Return the (X, Y) coordinate for the center point of the cell that contains the specified text.  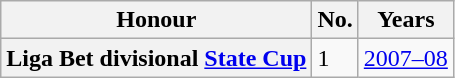
Years (406, 20)
1 (335, 58)
Liga Bet divisional State Cup (156, 58)
Honour (156, 20)
2007–08 (406, 58)
No. (335, 20)
